Capture the cell that displays the provided text and extract its (x, y) central coordinate. 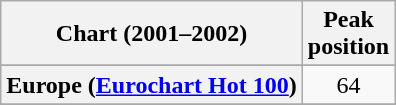
Chart (2001–2002) (152, 34)
Peakposition (348, 34)
Europe (Eurochart Hot 100) (152, 85)
64 (348, 85)
